Return [X, Y] of the center of cell containing provided text 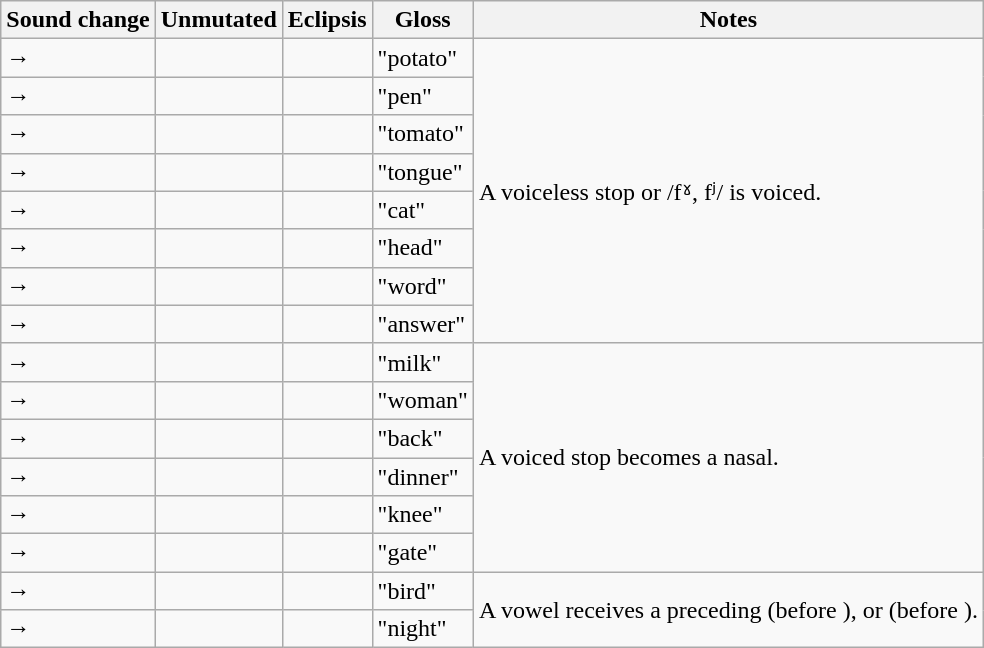
"tomato" [422, 134]
A vowel receives a preceding (before ), or (before ). [728, 610]
"back" [422, 438]
Eclipsis [327, 20]
"answer" [422, 324]
A voiced stop becomes a nasal. [728, 457]
"pen" [422, 96]
"dinner" [422, 477]
"gate" [422, 553]
"head" [422, 248]
"woman" [422, 400]
Sound change [78, 20]
"word" [422, 286]
"milk" [422, 362]
"potato" [422, 58]
"night" [422, 629]
Notes [728, 20]
"cat" [422, 210]
"bird" [422, 591]
A voiceless stop or /fˠ, fʲ/ is voiced. [728, 191]
Unmutated [218, 20]
Gloss [422, 20]
"tongue" [422, 172]
"knee" [422, 515]
